Determine the [x, y] coordinate at the center of the cell enclosing the given text.  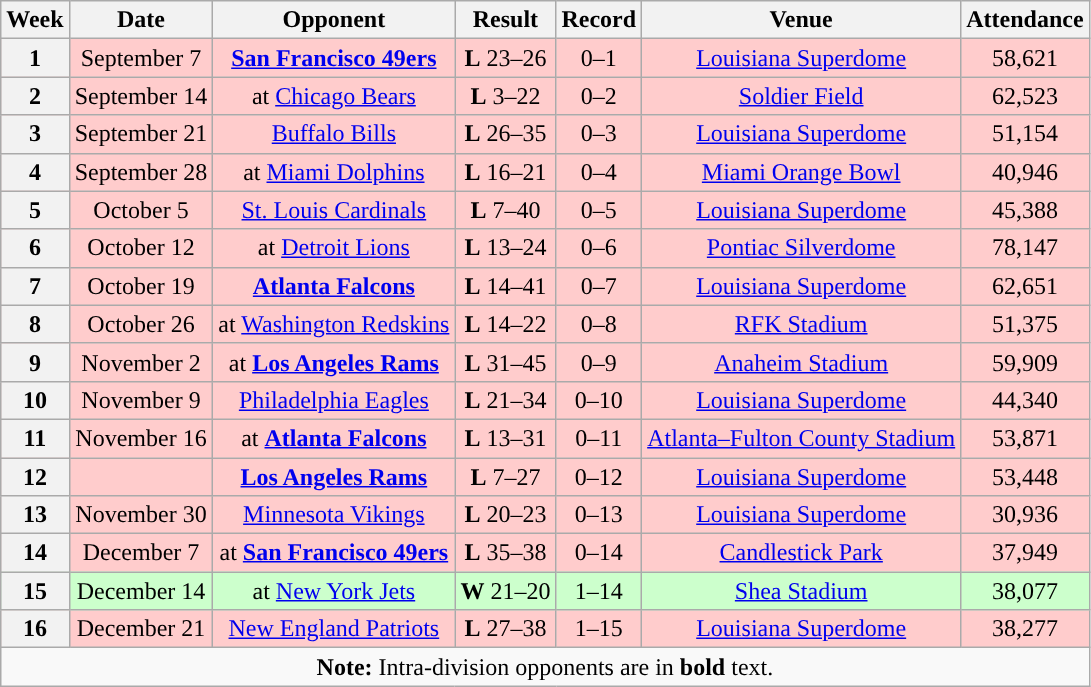
44,340 [1025, 400]
December 7 [141, 553]
L 21–34 [506, 400]
2 [35, 96]
September 28 [141, 172]
Buffalo Bills [334, 134]
October 26 [141, 324]
at Washington Redskins [334, 324]
W 21–20 [506, 591]
at San Francisco 49ers [334, 553]
at Los Angeles Rams [334, 362]
at Miami Dolphins [334, 172]
September 14 [141, 96]
RFK Stadium [802, 324]
Miami Orange Bowl [802, 172]
0–11 [599, 438]
October 5 [141, 210]
L 26–35 [506, 134]
Venue [802, 20]
0–12 [599, 477]
45,388 [1025, 210]
40,946 [1025, 172]
0–7 [599, 286]
51,375 [1025, 324]
1–15 [599, 629]
16 [35, 629]
L 13–31 [506, 438]
October 19 [141, 286]
1–14 [599, 591]
58,621 [1025, 58]
62,523 [1025, 96]
10 [35, 400]
San Francisco 49ers [334, 58]
0–1 [599, 58]
Soldier Field [802, 96]
30,936 [1025, 515]
53,448 [1025, 477]
62,651 [1025, 286]
13 [35, 515]
Candlestick Park [802, 553]
0–14 [599, 553]
Pontiac Silverdome [802, 248]
7 [35, 286]
November 30 [141, 515]
L 14–41 [506, 286]
Los Angeles Rams [334, 477]
St. Louis Cardinals [334, 210]
15 [35, 591]
6 [35, 248]
12 [35, 477]
59,909 [1025, 362]
L 16–21 [506, 172]
L 7–27 [506, 477]
November 2 [141, 362]
L 27–38 [506, 629]
51,154 [1025, 134]
37,949 [1025, 553]
L 13–24 [506, 248]
Date [141, 20]
Anaheim Stadium [802, 362]
December 14 [141, 591]
L 14–22 [506, 324]
0–8 [599, 324]
December 21 [141, 629]
Week [35, 20]
4 [35, 172]
L 23–26 [506, 58]
at Detroit Lions [334, 248]
0–3 [599, 134]
L 35–38 [506, 553]
November 9 [141, 400]
0–13 [599, 515]
Note: Intra-division opponents are in bold text. [545, 667]
Record [599, 20]
3 [35, 134]
0–6 [599, 248]
14 [35, 553]
53,871 [1025, 438]
38,277 [1025, 629]
L 7–40 [506, 210]
New England Patriots [334, 629]
Attendance [1025, 20]
9 [35, 362]
0–5 [599, 210]
8 [35, 324]
Philadelphia Eagles [334, 400]
5 [35, 210]
Shea Stadium [802, 591]
October 12 [141, 248]
0–2 [599, 96]
Atlanta Falcons [334, 286]
L 3–22 [506, 96]
L 31–45 [506, 362]
Result [506, 20]
at New York Jets [334, 591]
November 16 [141, 438]
0–4 [599, 172]
0–9 [599, 362]
September 7 [141, 58]
L 20–23 [506, 515]
38,077 [1025, 591]
1 [35, 58]
Atlanta–Fulton County Stadium [802, 438]
0–10 [599, 400]
Minnesota Vikings [334, 515]
Opponent [334, 20]
at Chicago Bears [334, 96]
78,147 [1025, 248]
at Atlanta Falcons [334, 438]
11 [35, 438]
September 21 [141, 134]
